Extract the [X, Y] coordinate from the center of the cell holding the provided text.  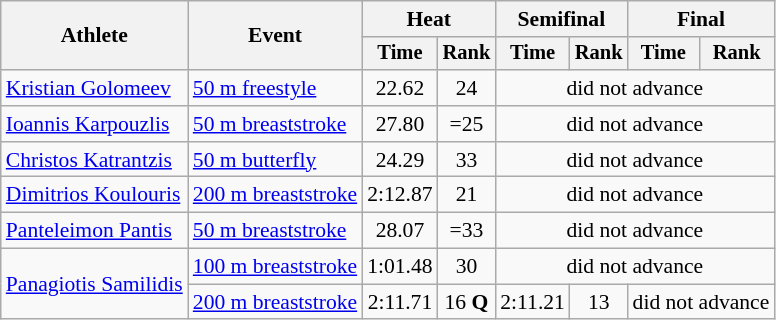
Panagiotis Samilidis [94, 284]
24 [467, 88]
Athlete [94, 36]
Semifinal [561, 19]
21 [467, 195]
2:11.71 [400, 302]
Dimitrios Koulouris [94, 195]
Final [702, 19]
28.07 [400, 231]
2:12.87 [400, 195]
Ioannis Karpouzlis [94, 124]
24.29 [400, 160]
30 [467, 267]
=25 [467, 124]
=33 [467, 231]
1:01.48 [400, 267]
33 [467, 160]
50 m butterfly [275, 160]
22.62 [400, 88]
100 m breaststroke [275, 267]
50 m freestyle [275, 88]
2:11.21 [532, 302]
27.80 [400, 124]
Heat [428, 19]
Christos Katrantzis [94, 160]
Panteleimon Pantis [94, 231]
13 [599, 302]
16 Q [467, 302]
Kristian Golomeev [94, 88]
Event [275, 36]
